Identify which cell holds the provided text, then report its (x, y) central coordinate. 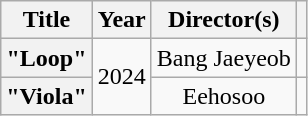
Director(s) (224, 20)
Eehosoo (224, 96)
2024 (122, 77)
Bang Jaeyeob (224, 58)
"Loop" (47, 58)
Year (122, 20)
Title (47, 20)
"Viola" (47, 96)
